Search for the cell housing the specified text and yield its [x, y] center coordinate. 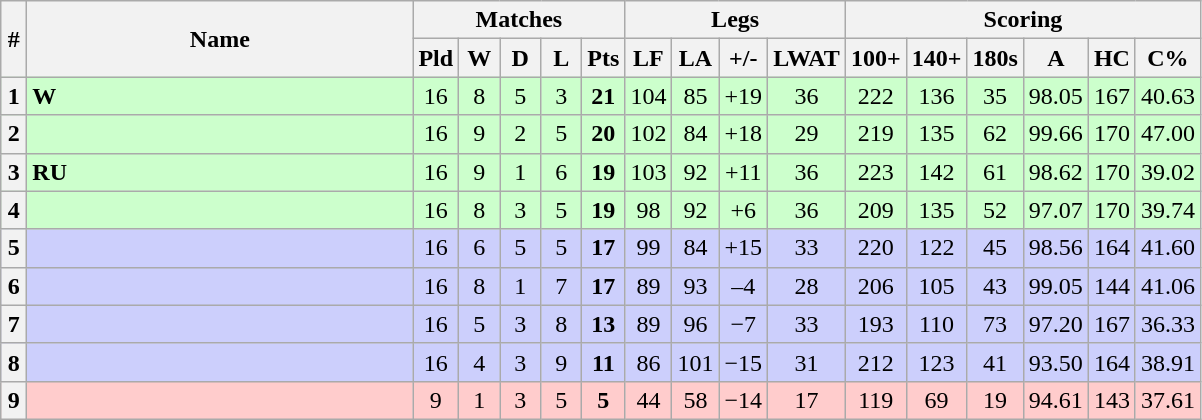
62 [995, 134]
C% [1168, 58]
61 [995, 172]
LA [696, 58]
11 [604, 362]
143 [1112, 400]
119 [876, 400]
21 [604, 96]
−7 [744, 324]
37.61 [1168, 400]
Legs [735, 20]
41 [995, 362]
41.60 [1168, 248]
219 [876, 134]
31 [807, 362]
LWAT [807, 58]
+19 [744, 96]
222 [876, 96]
86 [648, 362]
38.91 [1168, 362]
98.56 [1056, 248]
209 [876, 210]
LF [648, 58]
123 [936, 362]
47.00 [1168, 134]
Scoring [1022, 20]
40.63 [1168, 96]
99 [648, 248]
Pts [604, 58]
85 [696, 96]
36.33 [1168, 324]
41.06 [1168, 286]
RU [220, 172]
+6 [744, 210]
28 [807, 286]
104 [648, 96]
97.07 [1056, 210]
+15 [744, 248]
98.05 [1056, 96]
D [520, 58]
−15 [744, 362]
+11 [744, 172]
110 [936, 324]
122 [936, 248]
142 [936, 172]
98.62 [1056, 172]
+18 [744, 134]
140+ [936, 58]
103 [648, 172]
97.20 [1056, 324]
193 [876, 324]
13 [604, 324]
L [562, 58]
105 [936, 286]
44 [648, 400]
93 [696, 286]
136 [936, 96]
99.05 [1056, 286]
45 [995, 248]
206 [876, 286]
35 [995, 96]
–4 [744, 286]
93.50 [1056, 362]
220 [876, 248]
94.61 [1056, 400]
212 [876, 362]
96 [696, 324]
144 [1112, 286]
Pld [436, 58]
73 [995, 324]
180s [995, 58]
20 [604, 134]
HC [1112, 58]
98 [648, 210]
101 [696, 362]
A [1056, 58]
−14 [744, 400]
58 [696, 400]
102 [648, 134]
100+ [876, 58]
# [14, 39]
43 [995, 286]
223 [876, 172]
39.74 [1168, 210]
52 [995, 210]
Matches [519, 20]
29 [807, 134]
39.02 [1168, 172]
+/- [744, 58]
Name [220, 39]
69 [936, 400]
99.66 [1056, 134]
